Identify which cell holds the provided text, then report its (x, y) central coordinate. 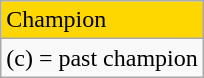
Champion (102, 20)
(c) = past champion (102, 58)
